From the cell containing the given text, extract its center point as (x, y) coordinate. 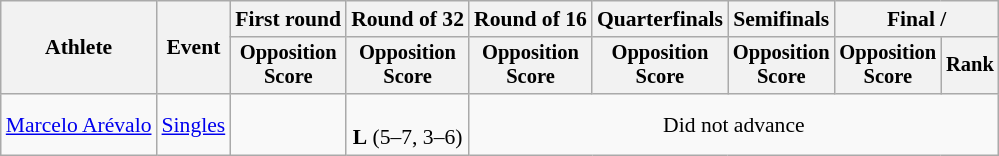
Athlete (79, 48)
Did not advance (734, 124)
Quarterfinals (660, 19)
Semifinals (782, 19)
First round (288, 19)
Singles (194, 124)
Final / (917, 19)
Round of 16 (530, 19)
Event (194, 48)
Round of 32 (408, 19)
Marcelo Arévalo (79, 124)
Rank (970, 66)
L (5–7, 3–6) (408, 124)
